Capture the cell that displays the provided text and extract its [X, Y] central coordinate. 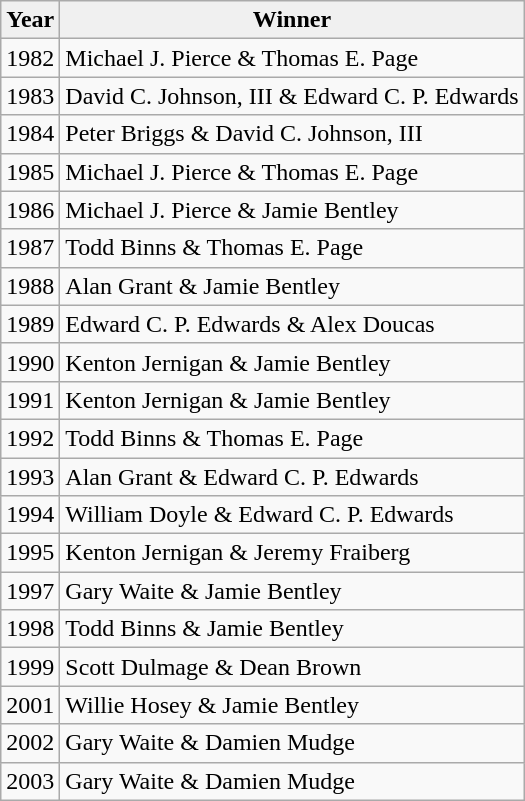
Kenton Jernigan & Jeremy Fraiberg [292, 553]
1984 [30, 134]
Alan Grant & Edward C. P. Edwards [292, 477]
1995 [30, 553]
1990 [30, 362]
1986 [30, 210]
2002 [30, 743]
1987 [30, 248]
Scott Dulmage & Dean Brown [292, 667]
1988 [30, 286]
1997 [30, 591]
1994 [30, 515]
Gary Waite & Jamie Bentley [292, 591]
1985 [30, 172]
David C. Johnson, III & Edward C. P. Edwards [292, 96]
Michael J. Pierce & Jamie Bentley [292, 210]
Edward C. P. Edwards & Alex Doucas [292, 324]
1982 [30, 58]
Willie Hosey & Jamie Bentley [292, 705]
2001 [30, 705]
1992 [30, 438]
Todd Binns & Jamie Bentley [292, 629]
Winner [292, 20]
2003 [30, 781]
Year [30, 20]
1999 [30, 667]
1993 [30, 477]
William Doyle & Edward C. P. Edwards [292, 515]
1998 [30, 629]
Alan Grant & Jamie Bentley [292, 286]
1983 [30, 96]
1989 [30, 324]
1991 [30, 400]
Peter Briggs & David C. Johnson, III [292, 134]
